Find where the given text appears and provide that cell's center as [x, y] coordinate. 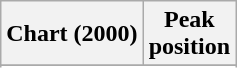
Chart (2000) [72, 34]
Peakposition [189, 34]
